From the cell containing the given text, extract its center point as [X, Y] coordinate. 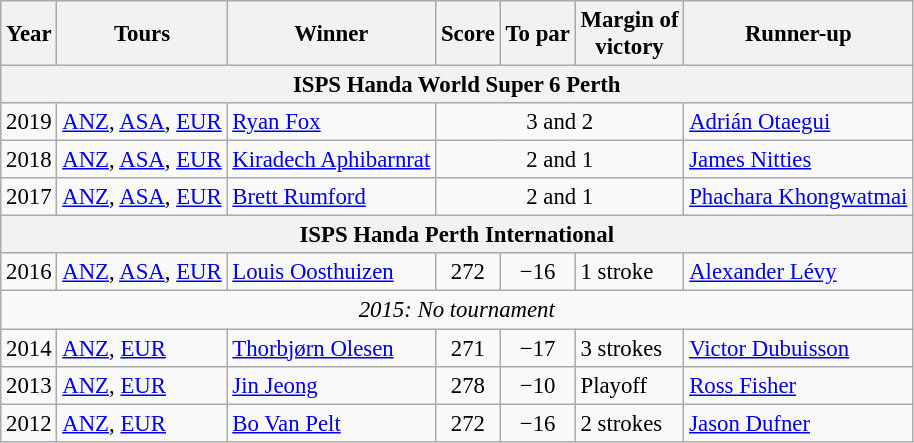
Victor Dubuisson [798, 348]
278 [468, 385]
−17 [538, 348]
Phachara Khongwatmai [798, 197]
3 and 2 [560, 122]
Bo Van Pelt [332, 423]
Jin Jeong [332, 385]
2 strokes [630, 423]
2019 [29, 122]
2015: No tournament [457, 310]
2016 [29, 273]
Ross Fisher [798, 385]
Tours [142, 34]
2017 [29, 197]
ISPS Handa World Super 6 Perth [457, 85]
Score [468, 34]
James Nitties [798, 160]
Year [29, 34]
Brett Rumford [332, 197]
Alexander Lévy [798, 273]
Jason Dufner [798, 423]
Playoff [630, 385]
Ryan Fox [332, 122]
−10 [538, 385]
2018 [29, 160]
Runner-up [798, 34]
Adrián Otaegui [798, 122]
ISPS Handa Perth International [457, 235]
1 stroke [630, 273]
3 strokes [630, 348]
Louis Oosthuizen [332, 273]
Margin ofvictory [630, 34]
2013 [29, 385]
271 [468, 348]
Kiradech Aphibarnrat [332, 160]
2014 [29, 348]
To par [538, 34]
2012 [29, 423]
Winner [332, 34]
Thorbjørn Olesen [332, 348]
